Detect which cell encompasses the target text, then output its [X, Y] center coordinate. 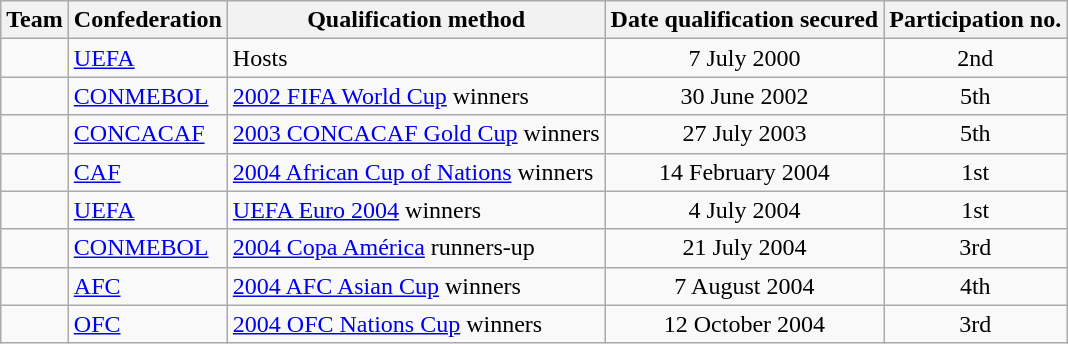
CONCACAF [148, 134]
12 October 2004 [744, 324]
7 August 2004 [744, 286]
4 July 2004 [744, 210]
2004 AFC Asian Cup winners [416, 286]
2004 Copa América runners-up [416, 248]
UEFA Euro 2004 winners [416, 210]
2002 FIFA World Cup winners [416, 96]
OFC [148, 324]
27 July 2003 [744, 134]
21 July 2004 [744, 248]
2003 CONCACAF Gold Cup winners [416, 134]
Date qualification secured [744, 20]
Team [35, 20]
4th [976, 286]
14 February 2004 [744, 172]
AFC [148, 286]
Confederation [148, 20]
2nd [976, 58]
Qualification method [416, 20]
Participation no. [976, 20]
2004 African Cup of Nations winners [416, 172]
30 June 2002 [744, 96]
Hosts [416, 58]
7 July 2000 [744, 58]
2004 OFC Nations Cup winners [416, 324]
CAF [148, 172]
